Extract the [x, y] coordinate from the center of the cell holding the provided text.  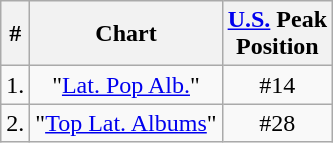
#28 [277, 123]
"Lat. Pop Alb." [126, 85]
2. [16, 123]
U.S. PeakPosition [277, 34]
#14 [277, 85]
"Top Lat. Albums" [126, 123]
1. [16, 85]
# [16, 34]
Chart [126, 34]
